Determine the [x, y] coordinate at the center of the cell enclosing the given text.  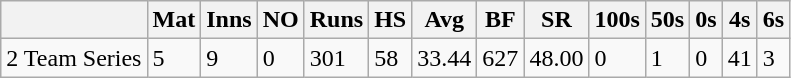
Runs [336, 20]
BF [500, 20]
Avg [444, 20]
4s [740, 20]
6s [773, 20]
33.44 [444, 58]
50s [667, 20]
5 [174, 58]
48.00 [556, 58]
9 [229, 58]
Inns [229, 20]
1 [667, 58]
NO [280, 20]
2 Team Series [74, 58]
301 [336, 58]
41 [740, 58]
100s [617, 20]
3 [773, 58]
0s [706, 20]
HS [390, 20]
Mat [174, 20]
627 [500, 58]
SR [556, 20]
58 [390, 58]
